Detect which cell encompasses the target text, then output its [X, Y] center coordinate. 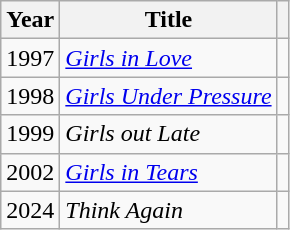
1999 [30, 134]
2002 [30, 172]
Girls Under Pressure [168, 96]
Year [30, 20]
Title [168, 20]
Girls in Tears [168, 172]
1998 [30, 96]
2024 [30, 210]
Think Again [168, 210]
Girls in Love [168, 58]
1997 [30, 58]
Girls out Late [168, 134]
